Extract the [X, Y] coordinate from the center of the cell holding the provided text.  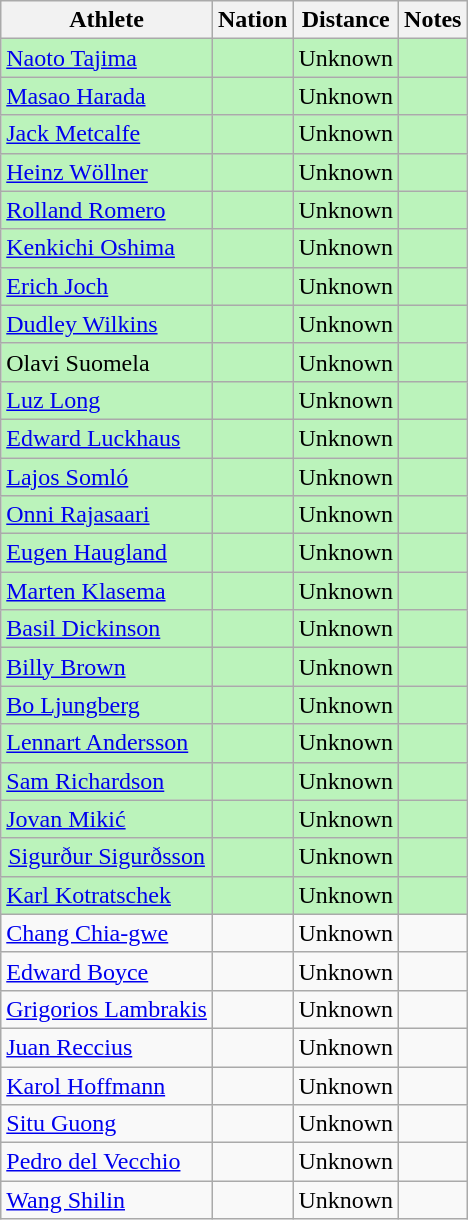
Lennart Andersson [107, 743]
Juan Reccius [107, 1047]
Karl Kotratschek [107, 895]
Jack Metcalfe [107, 134]
Olavi Suomela [107, 362]
Kenkichi Oshima [107, 248]
Karol Hoffmann [107, 1085]
Lajos Somló [107, 477]
Sigurður Sigurðsson [107, 857]
Jovan Mikić [107, 819]
Grigorios Lambrakis [107, 1009]
Dudley Wilkins [107, 324]
Distance [346, 20]
Nation [252, 20]
Sam Richardson [107, 781]
Basil Dickinson [107, 629]
Masao Harada [107, 96]
Pedro del Vecchio [107, 1162]
Eugen Haugland [107, 553]
Luz Long [107, 400]
Edward Luckhaus [107, 438]
Athlete [107, 20]
Billy Brown [107, 667]
Notes [433, 20]
Edward Boyce [107, 971]
Wang Shilin [107, 1200]
Rolland Romero [107, 210]
Naoto Tajima [107, 58]
Heinz Wöllner [107, 172]
Situ Guong [107, 1124]
Onni Rajasaari [107, 515]
Bo Ljungberg [107, 705]
Marten Klasema [107, 591]
Erich Joch [107, 286]
Chang Chia-gwe [107, 933]
